Extract the (X, Y) coordinate from the center of the cell holding the provided text.  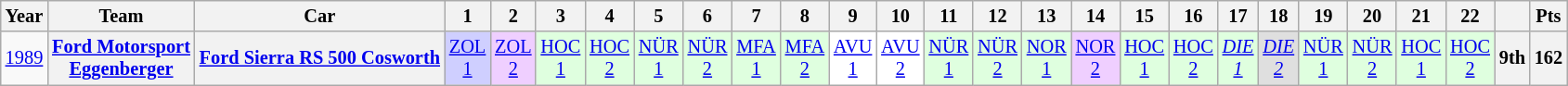
2 (512, 16)
NOR2 (1095, 58)
Ford MotorsportEggenberger (121, 58)
DIE1 (1238, 58)
9th (1512, 58)
5 (659, 16)
15 (1144, 16)
3 (561, 16)
13 (1047, 16)
162 (1549, 58)
19 (1324, 16)
DIE2 (1278, 58)
6 (707, 16)
20 (1372, 16)
1989 (24, 58)
14 (1095, 16)
4 (609, 16)
10 (901, 16)
9 (852, 16)
8 (805, 16)
11 (949, 16)
Year (24, 16)
18 (1278, 16)
AVU2 (901, 58)
AVU1 (852, 58)
22 (1471, 16)
Team (121, 16)
Car (319, 16)
NOR1 (1047, 58)
7 (756, 16)
ZOL1 (468, 58)
21 (1420, 16)
16 (1194, 16)
MFA1 (756, 58)
ZOL2 (512, 58)
17 (1238, 16)
MFA2 (805, 58)
12 (997, 16)
Pts (1549, 16)
1 (468, 16)
Ford Sierra RS 500 Cosworth (319, 58)
